Scan for the cell matching the given text and deliver its (X, Y) coordinate at center. 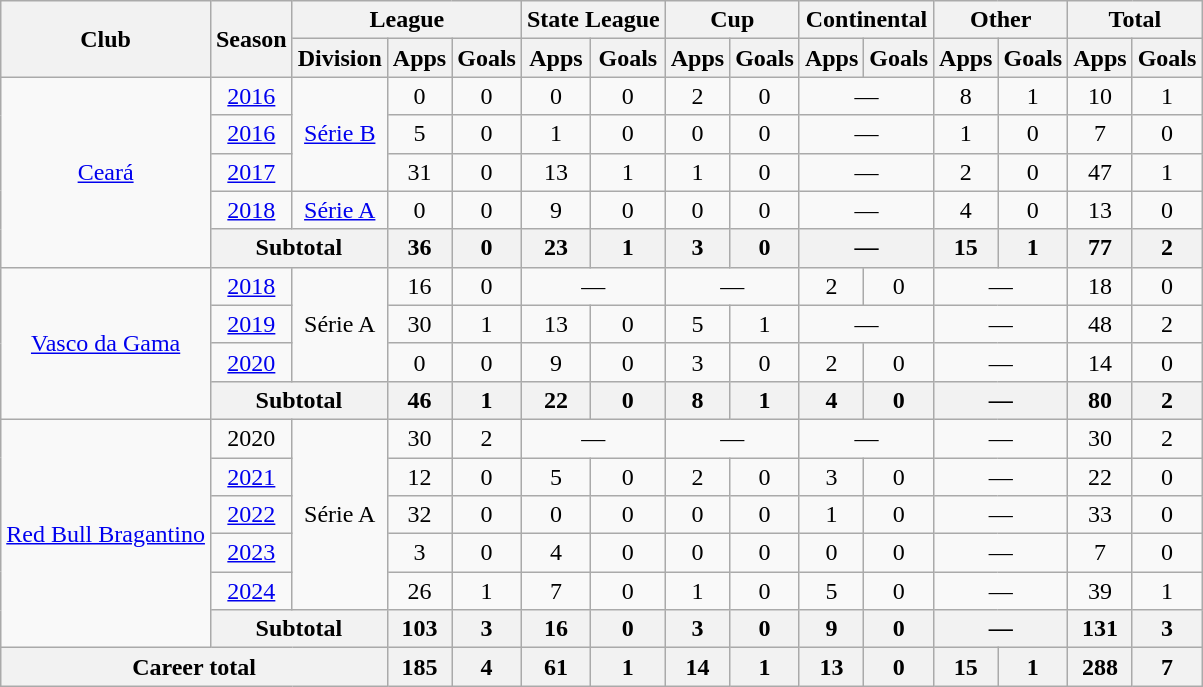
47 (1100, 172)
Red Bull Bragantino (106, 533)
Vasco da Gama (106, 343)
2023 (251, 553)
Continental (866, 20)
Série B (340, 134)
77 (1100, 248)
131 (1100, 629)
Club (106, 39)
Career total (194, 667)
46 (419, 400)
Ceará (106, 172)
2017 (251, 172)
80 (1100, 400)
2024 (251, 591)
18 (1100, 286)
Other (1001, 20)
39 (1100, 591)
61 (556, 667)
26 (419, 591)
State League (593, 20)
10 (1100, 96)
32 (419, 515)
Total (1135, 20)
48 (1100, 324)
2022 (251, 515)
Season (251, 39)
2019 (251, 324)
33 (1100, 515)
36 (419, 248)
Division (340, 58)
League (406, 20)
103 (419, 629)
Cup (732, 20)
2021 (251, 477)
288 (1100, 667)
185 (419, 667)
31 (419, 172)
23 (556, 248)
12 (419, 477)
